Pinpoint the cell where the given text exists, returning its (x, y) midpoint coordinate. 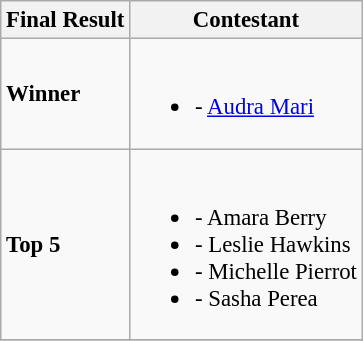
- Amara Berry - Leslie Hawkins - Michelle Pierrot - Sasha Perea (246, 244)
Contestant (246, 20)
Top 5 (66, 244)
- Audra Mari (246, 94)
Winner (66, 94)
Final Result (66, 20)
